Provide the [x, y] coordinate of the cell's center where the given text is located.  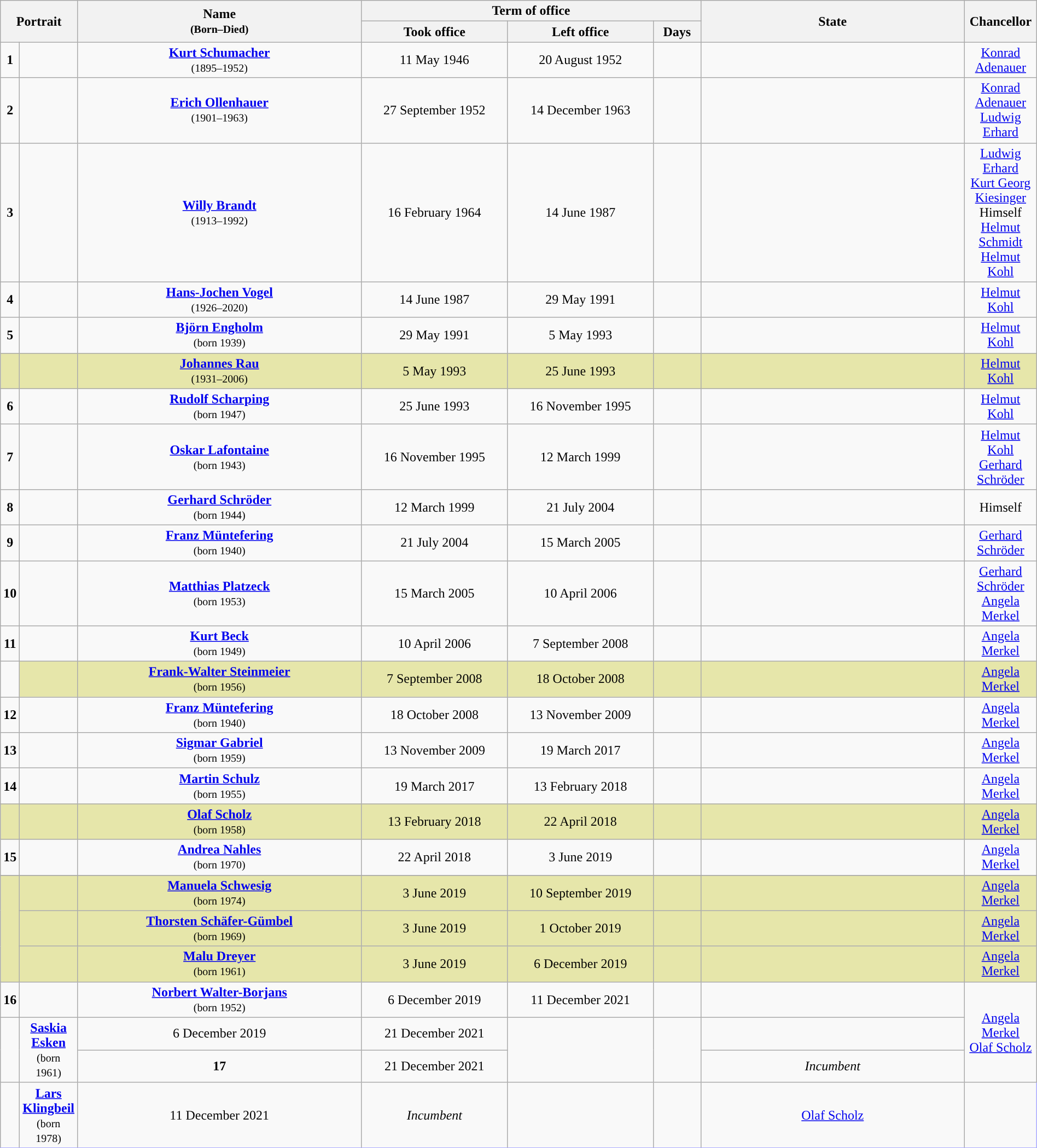
Angela MerkelOlaf Scholz [1001, 1032]
14 December 1963 [581, 111]
12 [10, 715]
Rudolf Scharping(born 1947) [220, 406]
Helmut KohlGerhard Schröder [1001, 456]
Olaf Scholz [832, 1115]
15 [10, 857]
Saskia Esken(born 1961) [49, 1050]
Lars Klingbeil(born 1978) [49, 1115]
14 [10, 786]
Konrad Adenauer [1001, 60]
Matthias Platzeck(born 1953) [220, 593]
9 [10, 543]
4 [10, 300]
8 [10, 507]
Björn Engholm(born 1939) [220, 335]
Johannes Rau(1931–2006) [220, 371]
Oskar Lafontaine(born 1943) [220, 456]
Thorsten Schäfer-Gümbel(born 1969) [220, 928]
Malu Dreyer(born 1961) [220, 964]
6 [10, 406]
17 [220, 1066]
7 [10, 456]
Norbert Walter-Borjans(born 1952) [220, 999]
20 August 1952 [581, 60]
10 [10, 593]
5 [10, 335]
16 February 1964 [434, 212]
11 May 1946 [434, 60]
Kurt Schumacher(1895–1952) [220, 60]
Konrad AdenauerLudwig Erhard [1001, 111]
Hans-Jochen Vogel(1926–2020) [220, 300]
3 [10, 212]
Left office [581, 32]
Sigmar Gabriel(born 1959) [220, 751]
1 October 2019 [581, 928]
Frank-Walter Steinmeier(born 1956) [220, 680]
Took office [434, 32]
11 [10, 643]
10 September 2019 [581, 893]
Andrea Nahles(born 1970) [220, 857]
Martin Schulz(born 1955) [220, 786]
Gerhard SchröderAngela Merkel [1001, 593]
13 [10, 751]
Chancellor [1001, 21]
Manuela Schwesig(born 1974) [220, 893]
Portrait [39, 21]
1 [10, 60]
Willy Brandt(1913–1992) [220, 212]
State [832, 21]
Gerhard Schröder(born 1944) [220, 507]
Olaf Scholz(born 1958) [220, 822]
2 [10, 111]
Ludwig ErhardKurt Georg KiesingerHimselfHelmut SchmidtHelmut Kohl [1001, 212]
Kurt Beck(born 1949) [220, 643]
Term of office [531, 11]
Name(Born–Died) [220, 21]
27 September 1952 [434, 111]
Gerhard Schröder [1001, 543]
Days [677, 32]
Erich Ollenhauer(1901–1963) [220, 111]
16 [10, 999]
Himself [1001, 507]
